For the text-containing cell, return its midpoint in [X, Y] coordinate format. 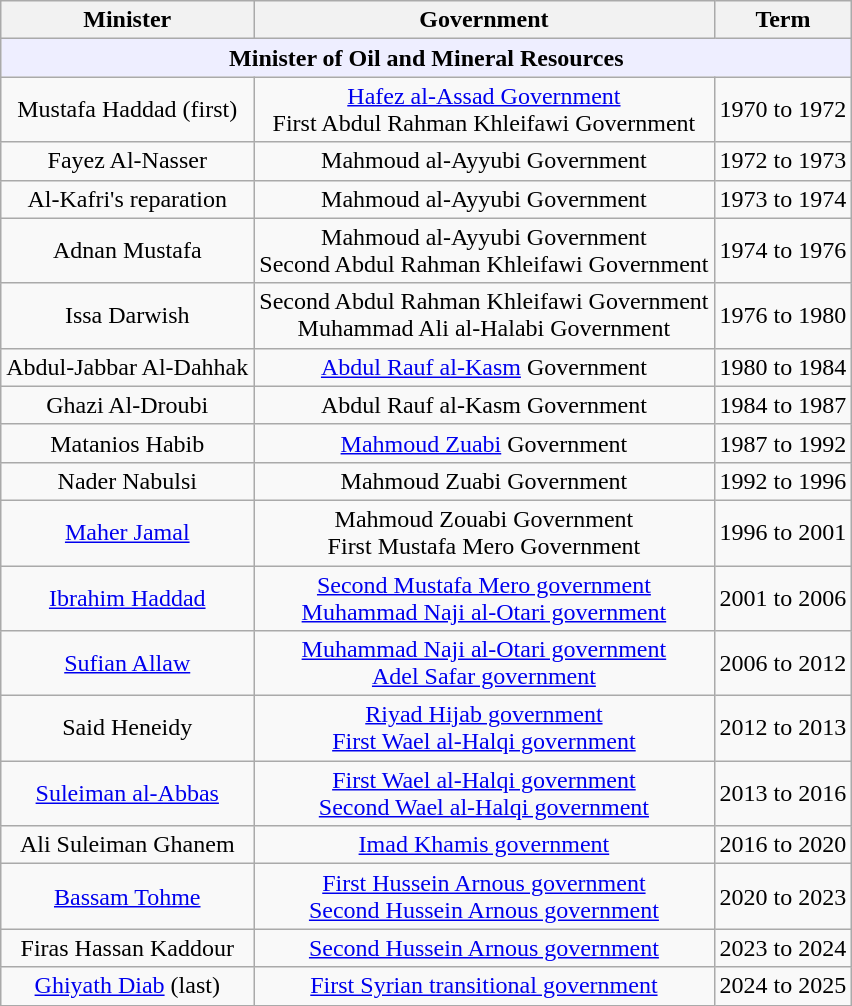
Second Abdul Rahman Khleifawi GovernmentMuhammad Ali al-Halabi Government [484, 316]
Said Heneidy [128, 728]
Mahmoud Zouabi GovernmentFirst Mustafa Mero Government [484, 532]
Government [484, 20]
2012 to 2013 [783, 728]
1996 to 2001 [783, 532]
Firas Hassan Kaddour [128, 948]
Ghazi Al-Droubi [128, 405]
Al-Kafri's reparation [128, 199]
Mustafa Haddad (first) [128, 110]
1992 to 1996 [783, 481]
Minister [128, 20]
Sufian Allaw [128, 664]
Term [783, 20]
Muhammad Naji al-Otari governmentAdel Safar government [484, 664]
1972 to 1973 [783, 161]
Riyad Hijab governmentFirst Wael al-Halqi government [484, 728]
1980 to 1984 [783, 367]
1987 to 1992 [783, 443]
Ghiyath Diab (last) [128, 986]
1984 to 1987 [783, 405]
Hafez al-Assad GovernmentFirst Abdul Rahman Khleifawi Government [484, 110]
Second Hussein Arnous government [484, 948]
First Syrian transitional government [484, 986]
Ibrahim Haddad [128, 598]
First Wael al-Halqi governmentSecond Wael al-Halqi government [484, 794]
Adnan Mustafa [128, 250]
Matanios Habib [128, 443]
Suleiman al-Abbas [128, 794]
First Hussein Arnous governmentSecond Hussein Arnous government [484, 896]
2023 to 2024 [783, 948]
Nader Nabulsi [128, 481]
Minister of Oil and Mineral Resources [426, 58]
Second Mustafa Mero governmentMuhammad Naji al-Otari government [484, 598]
Mahmoud al-Ayyubi Government Second Abdul Rahman Khleifawi Government [484, 250]
Fayez Al-Nasser [128, 161]
2006 to 2012 [783, 664]
Imad Khamis government [484, 845]
Issa Darwish [128, 316]
2013 to 2016 [783, 794]
1970 to 1972 [783, 110]
2024 to 2025 [783, 986]
2020 to 2023 [783, 896]
1976 to 1980 [783, 316]
Abdul-Jabbar Al-Dahhak [128, 367]
2001 to 2006 [783, 598]
Maher Jamal [128, 532]
Bassam Tohme [128, 896]
2016 to 2020 [783, 845]
Ali Suleiman Ghanem [128, 845]
1973 to 1974 [783, 199]
1974 to 1976 [783, 250]
